From the cell containing the given text, extract its center point as [X, Y] coordinate. 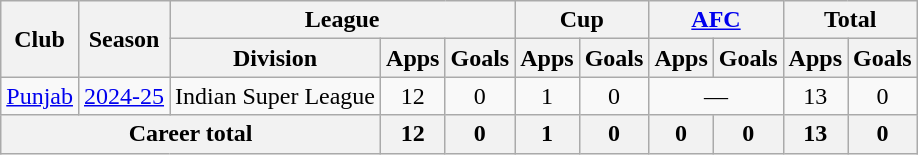
Season [124, 39]
League [342, 20]
AFC [716, 20]
2024-25 [124, 96]
Indian Super League [276, 96]
Club [40, 39]
— [716, 96]
Punjab [40, 96]
Career total [191, 134]
Cup [582, 20]
Division [276, 58]
Total [850, 20]
